Detect which cell encompasses the target text, then output its [x, y] center coordinate. 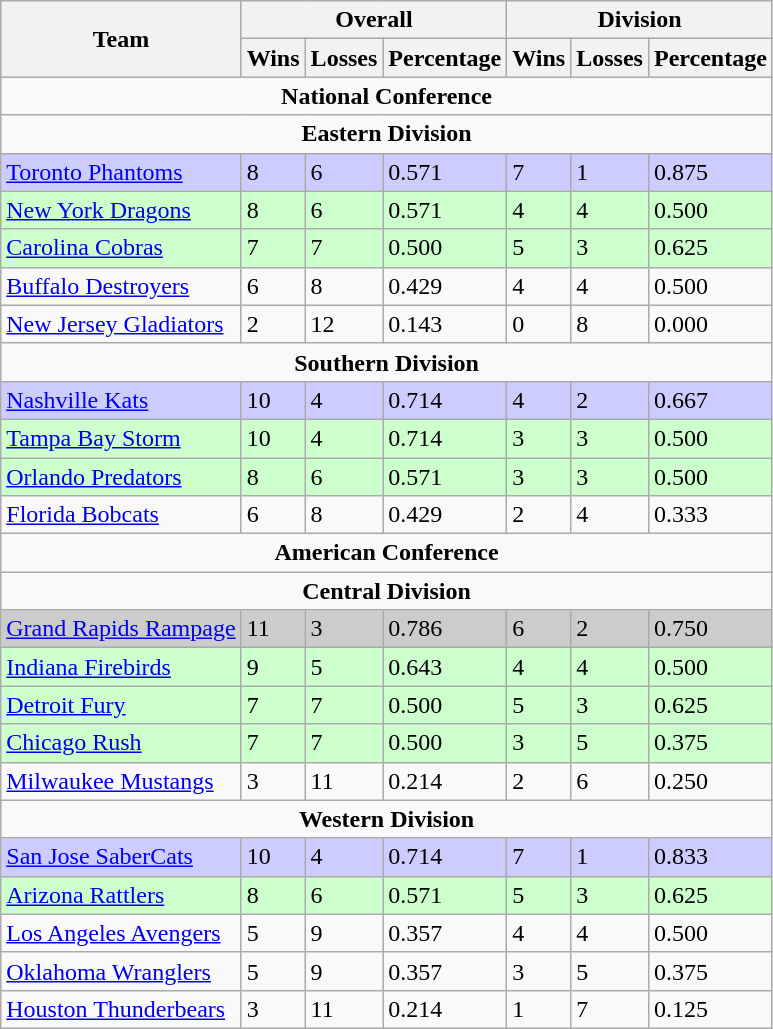
Los Angeles Avengers [121, 933]
Oklahoma Wranglers [121, 971]
New Jersey Gladiators [121, 324]
0 [539, 324]
Toronto Phantoms [121, 172]
Carolina Cobras [121, 248]
Chicago Rush [121, 743]
Tampa Bay Storm [121, 438]
0.333 [710, 515]
0.750 [710, 629]
Nashville Kats [121, 400]
Milwaukee Mustangs [121, 781]
12 [344, 324]
Arizona Rattlers [121, 895]
0.125 [710, 1009]
0.250 [710, 781]
0.786 [445, 629]
American Conference [387, 553]
0.000 [710, 324]
Central Division [387, 591]
Division [640, 20]
Western Division [387, 819]
Houston Thunderbears [121, 1009]
Southern Division [387, 362]
0.833 [710, 857]
Eastern Division [387, 134]
Team [121, 39]
Grand Rapids Rampage [121, 629]
Overall [374, 20]
0.667 [710, 400]
Indiana Firebirds [121, 667]
New York Dragons [121, 210]
0.875 [710, 172]
Detroit Fury [121, 705]
San Jose SaberCats [121, 857]
Buffalo Destroyers [121, 286]
Florida Bobcats [121, 515]
0.643 [445, 667]
0.143 [445, 324]
National Conference [387, 96]
Orlando Predators [121, 477]
